Identify which cell holds the provided text, then report its (X, Y) central coordinate. 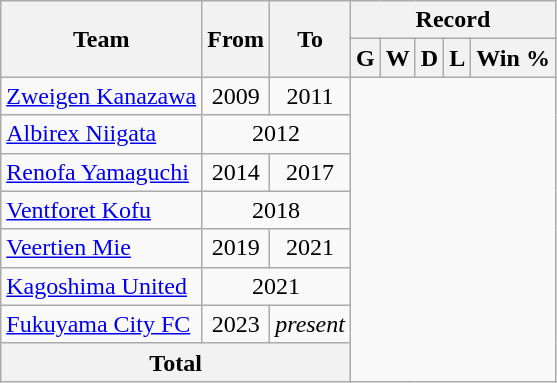
Ventforet Kofu (102, 210)
Renofa Yamaguchi (102, 172)
Veertien Mie (102, 248)
W (398, 58)
Kagoshima United (102, 286)
2019 (236, 248)
Win % (514, 58)
2017 (310, 172)
2018 (276, 210)
Total (176, 362)
Record (452, 20)
2011 (310, 96)
Team (102, 39)
2014 (236, 172)
From (236, 39)
present (310, 324)
Fukuyama City FC (102, 324)
D (429, 58)
Albirex Niigata (102, 134)
2012 (276, 134)
To (310, 39)
2009 (236, 96)
Zweigen Kanazawa (102, 96)
2023 (236, 324)
L (458, 58)
G (365, 58)
